Capture the cell that displays the provided text and extract its [x, y] central coordinate. 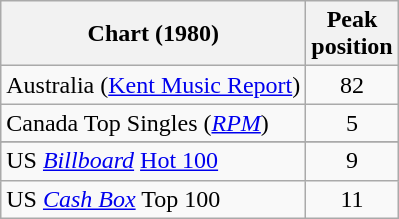
Australia (Kent Music Report) [154, 85]
5 [352, 123]
9 [352, 161]
US Cash Box Top 100 [154, 199]
Chart (1980) [154, 34]
Peakposition [352, 34]
US Billboard Hot 100 [154, 161]
Canada Top Singles (RPM) [154, 123]
11 [352, 199]
82 [352, 85]
